Search for the cell housing the specified text and yield its [X, Y] center coordinate. 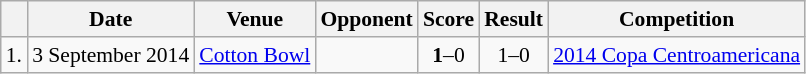
Score [448, 19]
3 September 2014 [110, 55]
2014 Copa Centroamericana [676, 55]
Venue [254, 19]
1. [14, 55]
Competition [676, 19]
Result [514, 19]
Cotton Bowl [254, 55]
Date [110, 19]
Opponent [366, 19]
